Identify which cell holds the provided text, then report its [X, Y] central coordinate. 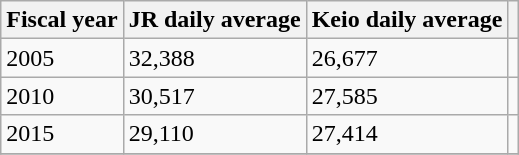
JR daily average [214, 20]
2015 [62, 134]
27,585 [407, 96]
26,677 [407, 58]
2005 [62, 58]
Fiscal year [62, 20]
27,414 [407, 134]
2010 [62, 96]
29,110 [214, 134]
32,388 [214, 58]
30,517 [214, 96]
Keio daily average [407, 20]
